Locate the cell with the specified text and output its [X, Y] center coordinate. 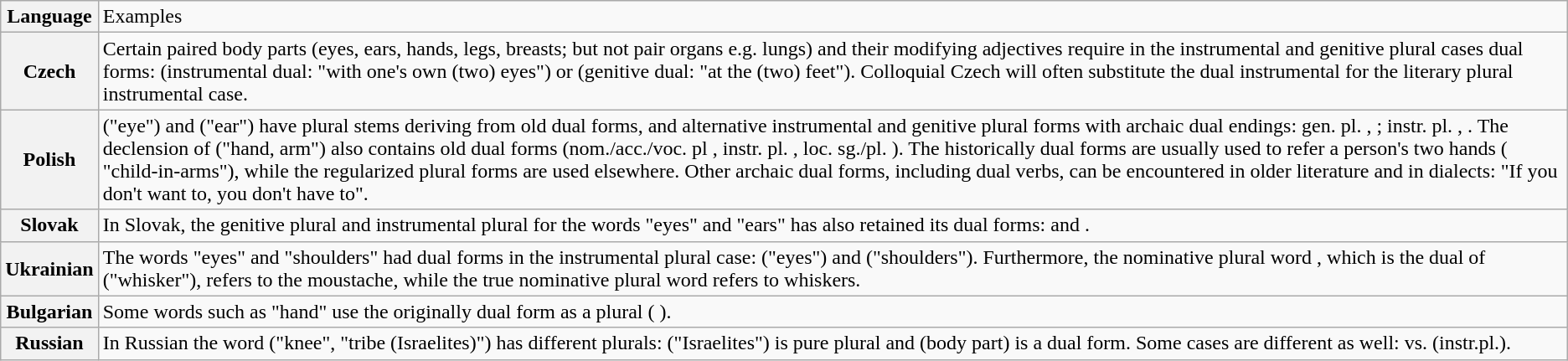
Examples [833, 17]
Czech [49, 71]
Ukrainian [49, 268]
Russian [49, 343]
Polish [49, 159]
Slovak [49, 225]
Language [49, 17]
In Slovak, the genitive plural and instrumental plural for the words "eyes" and "ears" has also retained its dual forms: and . [833, 225]
Bulgarian [49, 312]
Some words such as "hand" use the originally dual form as a plural ( ). [833, 312]
